For the text-containing cell, return its midpoint in [x, y] coordinate format. 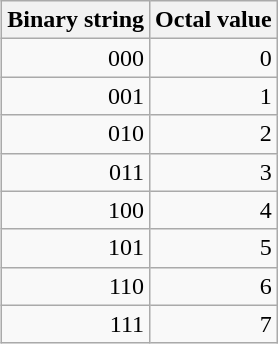
110 [76, 286]
000 [76, 58]
Octal value [214, 20]
0 [214, 58]
5 [214, 248]
1 [214, 96]
2 [214, 134]
4 [214, 210]
7 [214, 324]
011 [76, 172]
001 [76, 96]
Binary string [76, 20]
100 [76, 210]
111 [76, 324]
101 [76, 248]
3 [214, 172]
010 [76, 134]
6 [214, 286]
